For the text-containing cell, return its midpoint in (X, Y) coordinate format. 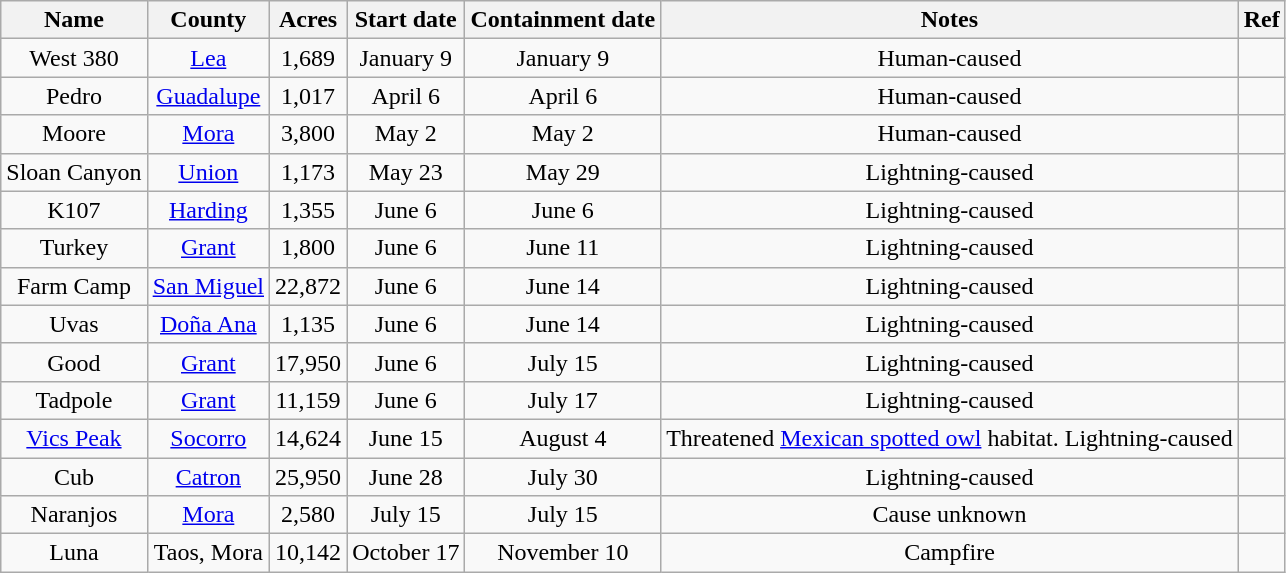
1,017 (308, 96)
Turkey (74, 248)
3,800 (308, 134)
Catron (208, 477)
Ref (1262, 20)
May 29 (563, 172)
Start date (406, 20)
Uvas (74, 324)
Good (74, 362)
Taos, Mora (208, 553)
West 380 (74, 58)
Moore (74, 134)
Cause unknown (950, 515)
Farm Camp (74, 286)
1,173 (308, 172)
17,950 (308, 362)
Name (74, 20)
Luna (74, 553)
October 17 (406, 553)
Containment date (563, 20)
Vics Peak (74, 438)
K107 (74, 210)
Cub (74, 477)
Sloan Canyon (74, 172)
Socorro (208, 438)
25,950 (308, 477)
June 11 (563, 248)
August 4 (563, 438)
July 30 (563, 477)
22,872 (308, 286)
Pedro (74, 96)
1,355 (308, 210)
Guadalupe (208, 96)
1,135 (308, 324)
Lea (208, 58)
Campfire (950, 553)
11,159 (308, 400)
14,624 (308, 438)
County (208, 20)
May 23 (406, 172)
Naranjos (74, 515)
San Miguel (208, 286)
2,580 (308, 515)
1,689 (308, 58)
June 28 (406, 477)
10,142 (308, 553)
Notes (950, 20)
1,800 (308, 248)
Doña Ana (208, 324)
Tadpole (74, 400)
June 15 (406, 438)
Harding (208, 210)
July 17 (563, 400)
Acres (308, 20)
Threatened Mexican spotted owl habitat. Lightning-caused (950, 438)
November 10 (563, 553)
Union (208, 172)
